For the text-containing cell, return its midpoint in [x, y] coordinate format. 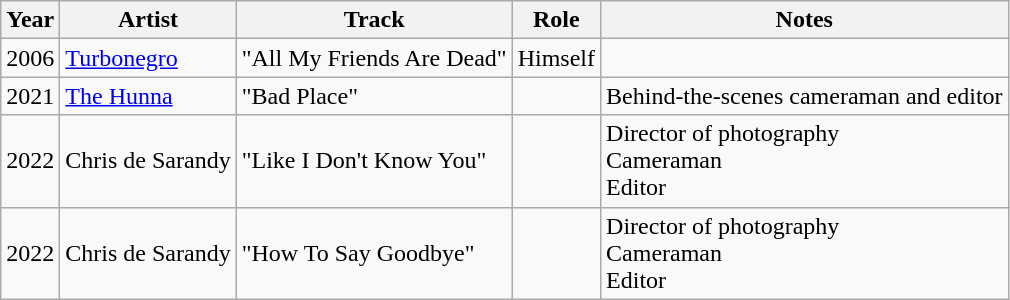
Notes [805, 20]
Artist [148, 20]
"How To Say Goodbye" [374, 253]
Role [556, 20]
2021 [30, 96]
"Bad Place" [374, 96]
"Like I Don't Know You" [374, 161]
2006 [30, 58]
"All My Friends Are Dead" [374, 58]
Himself [556, 58]
Track [374, 20]
Turbonegro [148, 58]
Year [30, 20]
Behind-the-scenes cameraman and editor [805, 96]
The Hunna [148, 96]
